Identify which cell holds the provided text, then report its [X, Y] central coordinate. 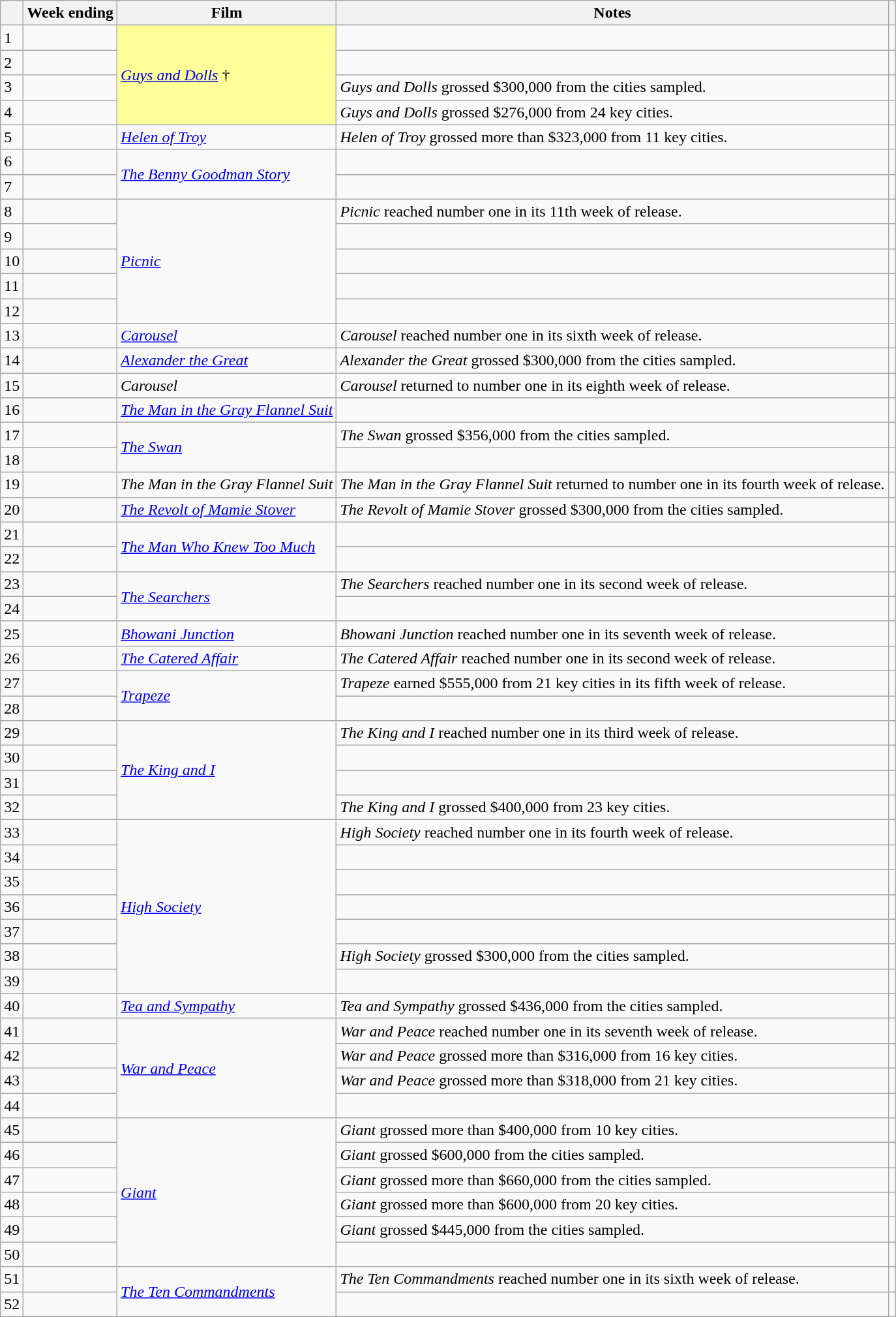
25 [12, 633]
41 [12, 1031]
5 [12, 137]
Week ending [70, 13]
23 [12, 584]
Picnic reached number one in its 11th week of release. [612, 211]
34 [12, 857]
Trapeze earned $555,000 from 21 key cities in its fifth week of release. [612, 683]
28 [12, 708]
19 [12, 485]
Carousel returned to number one in its eighth week of release. [612, 386]
11 [12, 286]
High Society grossed $300,000 from the cities sampled. [612, 956]
Giant grossed $445,000 from the cities sampled. [612, 1230]
The Man in the Gray Flannel Suit returned to number one in its fourth week of release. [612, 485]
3 [12, 87]
18 [12, 460]
47 [12, 1180]
Guys and Dolls grossed $300,000 from the cities sampled. [612, 87]
24 [12, 609]
Helen of Troy [227, 137]
Bhowani Junction [227, 633]
The Swan grossed $356,000 from the cities sampled. [612, 435]
War and Peace reached number one in its seventh week of release. [612, 1031]
48 [12, 1205]
Carousel reached number one in its sixth week of release. [612, 336]
10 [12, 261]
The Searchers [227, 596]
17 [12, 435]
22 [12, 559]
Giant grossed more than $600,000 from 20 key cities. [612, 1205]
Helen of Troy grossed more than $323,000 from 11 key cities. [612, 137]
13 [12, 336]
Guys and Dolls grossed $276,000 from 24 key cities. [612, 112]
The Revolt of Mamie Stover [227, 509]
Giant grossed more than $400,000 from 10 key cities. [612, 1130]
31 [12, 783]
4 [12, 112]
War and Peace grossed more than $316,000 from 16 key cities. [612, 1055]
39 [12, 981]
49 [12, 1230]
The Revolt of Mamie Stover grossed $300,000 from the cities sampled. [612, 509]
32 [12, 808]
52 [12, 1304]
37 [12, 931]
33 [12, 832]
12 [12, 311]
21 [12, 534]
20 [12, 509]
Giant [227, 1192]
Bhowani Junction reached number one in its seventh week of release. [612, 633]
Giant grossed more than $660,000 from the cities sampled. [612, 1180]
Alexander the Great grossed $300,000 from the cities sampled. [612, 361]
16 [12, 410]
The Benny Goodman Story [227, 174]
40 [12, 1006]
51 [12, 1279]
38 [12, 956]
The Swan [227, 447]
The Catered Affair [227, 658]
46 [12, 1155]
9 [12, 236]
50 [12, 1254]
The King and I [227, 770]
The King and I grossed $400,000 from 23 key cities. [612, 808]
The King and I reached number one in its third week of release. [612, 733]
6 [12, 162]
The Man Who Knew Too Much [227, 547]
Picnic [227, 261]
1 [12, 38]
Film [227, 13]
Alexander the Great [227, 361]
Tea and Sympathy grossed $436,000 from the cities sampled. [612, 1006]
High Society reached number one in its fourth week of release. [612, 832]
7 [12, 187]
The Ten Commandments reached number one in its sixth week of release. [612, 1279]
35 [12, 882]
43 [12, 1080]
30 [12, 758]
8 [12, 211]
42 [12, 1055]
War and Peace [227, 1068]
14 [12, 361]
Tea and Sympathy [227, 1006]
36 [12, 907]
High Society [227, 907]
Notes [612, 13]
44 [12, 1106]
26 [12, 658]
The Catered Affair reached number one in its second week of release. [612, 658]
Guys and Dolls † [227, 75]
15 [12, 386]
45 [12, 1130]
29 [12, 733]
War and Peace grossed more than $318,000 from 21 key cities. [612, 1080]
27 [12, 683]
Trapeze [227, 695]
Giant grossed $600,000 from the cities sampled. [612, 1155]
The Ten Commandments [227, 1292]
2 [12, 63]
The Searchers reached number one in its second week of release. [612, 584]
